For the text-containing cell, return its midpoint in (x, y) coordinate format. 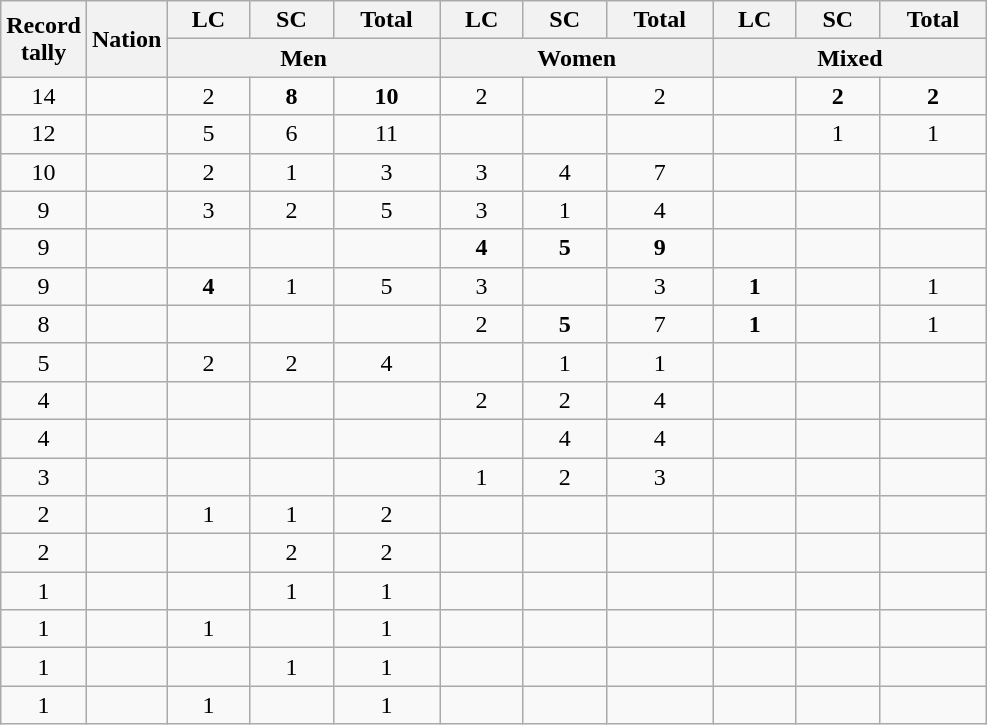
Nation (126, 39)
Recordtally (44, 39)
14 (44, 96)
11 (386, 134)
12 (44, 134)
6 (292, 134)
Mixed (850, 58)
Women (576, 58)
Men (304, 58)
